Capture the cell that displays the provided text and extract its (X, Y) central coordinate. 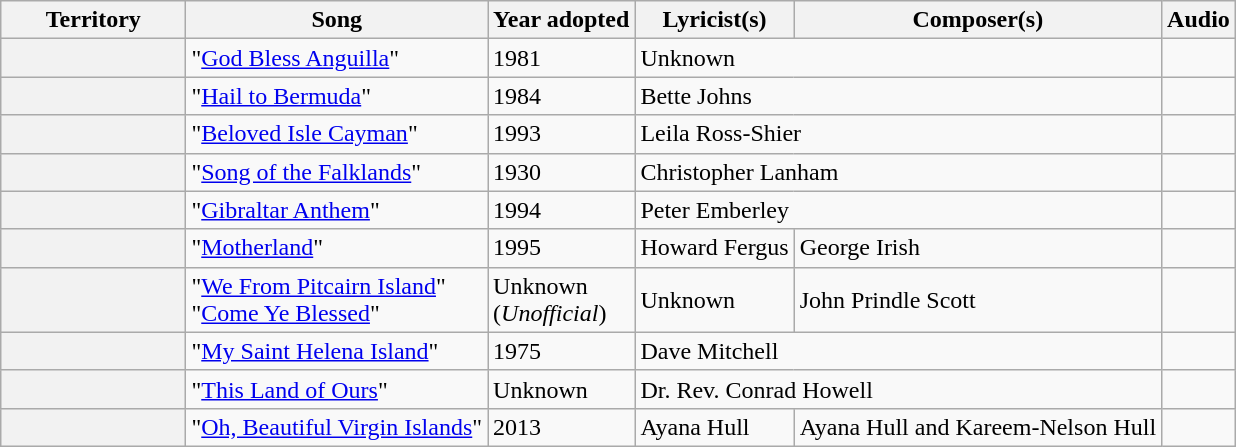
Ayana Hull and Kareem-Nelson Hull (978, 427)
Bette Johns (898, 96)
Leila Ross-Shier (898, 134)
Howard Fergus (714, 248)
"Beloved Isle Cayman" (337, 134)
"Hail to Bermuda" (337, 96)
"This Land of Ours" (337, 389)
"Oh, Beautiful Virgin Islands" (337, 427)
"My Saint Helena Island" (337, 351)
1984 (562, 96)
1975 (562, 351)
1981 (562, 58)
Christopher Lanham (898, 172)
1930 (562, 172)
"Gibraltar Anthem" (337, 210)
1995 (562, 248)
George Irish (978, 248)
2013 (562, 427)
Dr. Rev. Conrad Howell (898, 389)
1994 (562, 210)
Lyricist(s) (714, 20)
"Motherland" (337, 248)
Dave Mitchell (898, 351)
Territory (94, 20)
Song (337, 20)
Audio (1199, 20)
1993 (562, 134)
John Prindle Scott (978, 300)
Unknown(Unofficial) (562, 300)
"Song of the Falklands" (337, 172)
"We From Pitcairn Island""Come Ye Blessed" (337, 300)
Peter Emberley (898, 210)
"God Bless Anguilla" (337, 58)
Composer(s) (978, 20)
Ayana Hull (714, 427)
Year adopted (562, 20)
